Locate the cell with the specified text and output its (X, Y) center coordinate. 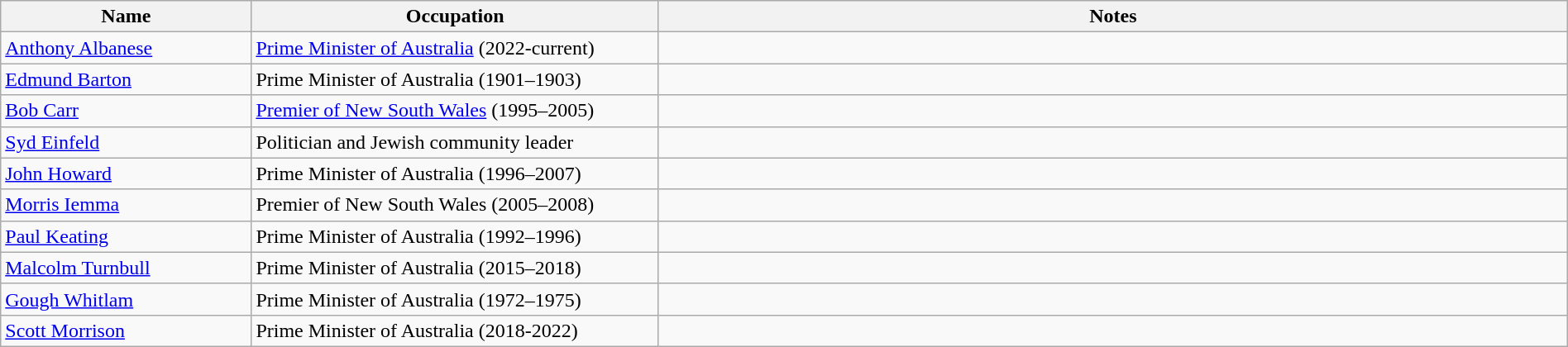
Name (126, 17)
Prime Minister of Australia (1901–1903) (455, 79)
Scott Morrison (126, 330)
Premier of New South Wales (2005–2008) (455, 205)
Edmund Barton (126, 79)
Prime Minister of Australia (1972–1975) (455, 299)
Paul Keating (126, 236)
Politician and Jewish community leader (455, 142)
Anthony Albanese (126, 48)
Prime Minister of Australia (1996–2007) (455, 173)
Premier of New South Wales (1995–2005) (455, 111)
Prime Minister of Australia (2015–2018) (455, 268)
Notes (1113, 17)
Gough Whitlam (126, 299)
John Howard (126, 173)
Prime Minister of Australia (2018-2022) (455, 330)
Occupation (455, 17)
Morris Iemma (126, 205)
Bob Carr (126, 111)
Syd Einfeld (126, 142)
Prime Minister of Australia (1992–1996) (455, 236)
Malcolm Turnbull (126, 268)
Prime Minister of Australia (2022-current) (455, 48)
